Provide the (x, y) coordinate of the cell's center where the given text is located.  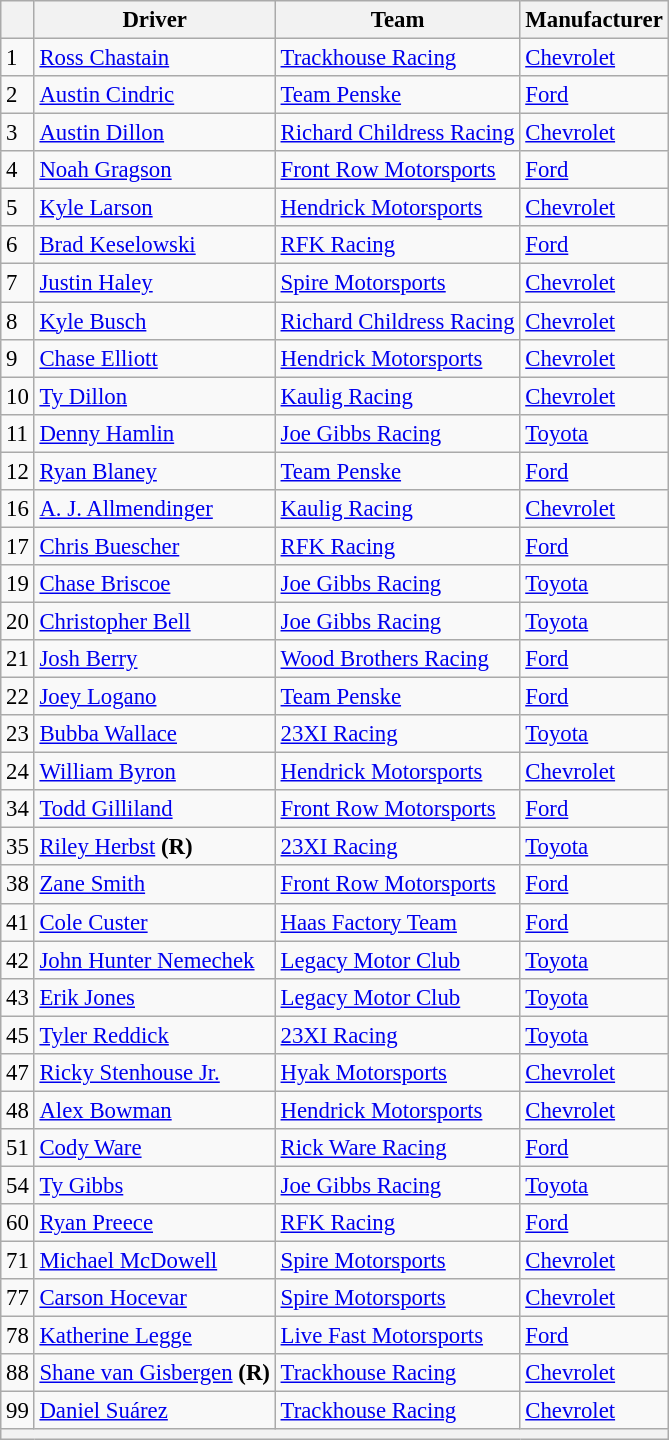
Ross Chastain (154, 58)
43 (18, 997)
7 (18, 283)
9 (18, 358)
Christopher Bell (154, 621)
48 (18, 1110)
Chase Briscoe (154, 584)
Kyle Busch (154, 321)
Joey Logano (154, 697)
60 (18, 1223)
Ryan Preece (154, 1223)
Noah Gragson (154, 170)
1 (18, 58)
54 (18, 1185)
Shane van Gisbergen (R) (154, 1373)
William Byron (154, 772)
Team (398, 20)
41 (18, 922)
Austin Dillon (154, 133)
78 (18, 1336)
77 (18, 1298)
Rick Ware Racing (398, 1148)
8 (18, 321)
Ty Gibbs (154, 1185)
Josh Berry (154, 659)
Denny Hamlin (154, 433)
Tyler Reddick (154, 1035)
71 (18, 1261)
A. J. Allmendinger (154, 509)
34 (18, 809)
Zane Smith (154, 885)
21 (18, 659)
Cody Ware (154, 1148)
Driver (154, 20)
Kyle Larson (154, 208)
Michael McDowell (154, 1261)
Daniel Suárez (154, 1411)
Brad Keselowski (154, 245)
Haas Factory Team (398, 922)
Todd Gilliland (154, 809)
3 (18, 133)
4 (18, 170)
Chris Buescher (154, 546)
Riley Herbst (R) (154, 847)
Ricky Stenhouse Jr. (154, 1073)
Ryan Blaney (154, 471)
Erik Jones (154, 997)
Bubba Wallace (154, 734)
35 (18, 847)
Manufacturer (594, 20)
22 (18, 697)
Carson Hocevar (154, 1298)
5 (18, 208)
Hyak Motorsports (398, 1073)
Chase Elliott (154, 358)
Live Fast Motorsports (398, 1336)
45 (18, 1035)
Austin Cindric (154, 95)
99 (18, 1411)
Katherine Legge (154, 1336)
6 (18, 245)
10 (18, 396)
38 (18, 885)
88 (18, 1373)
42 (18, 960)
20 (18, 621)
47 (18, 1073)
Justin Haley (154, 283)
17 (18, 546)
24 (18, 772)
Cole Custer (154, 922)
16 (18, 509)
19 (18, 584)
51 (18, 1148)
23 (18, 734)
Ty Dillon (154, 396)
2 (18, 95)
John Hunter Nemechek (154, 960)
11 (18, 433)
Wood Brothers Racing (398, 659)
Alex Bowman (154, 1110)
12 (18, 471)
